Capture the cell that displays the provided text and extract its [x, y] central coordinate. 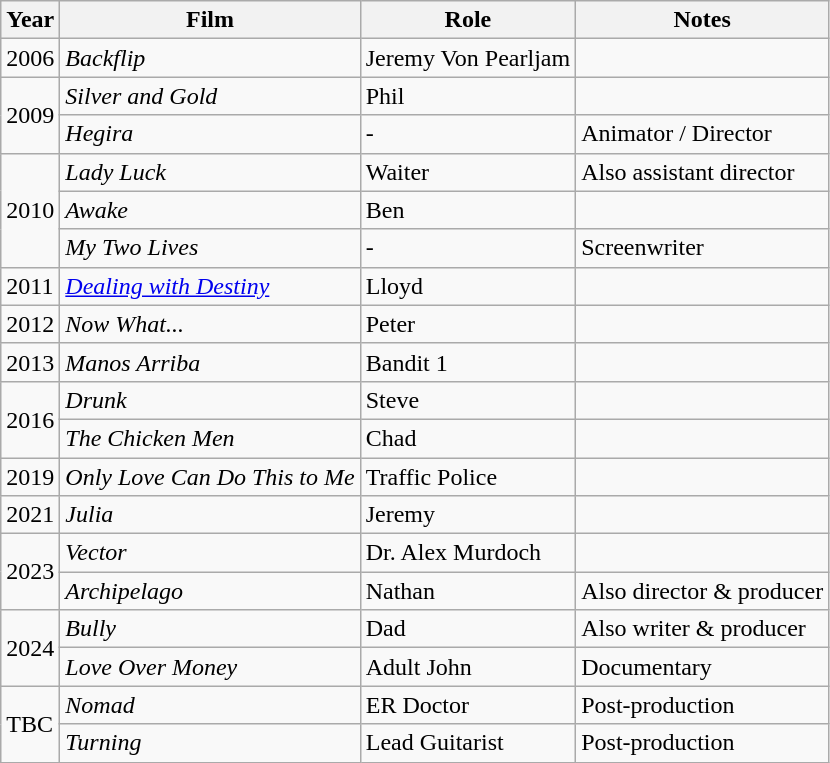
Film [210, 20]
2019 [30, 477]
Dad [468, 629]
Ben [468, 210]
Turning [210, 743]
Chad [468, 438]
TBC [30, 724]
Adult John [468, 667]
Documentary [702, 667]
2024 [30, 648]
Vector [210, 553]
Also director & producer [702, 591]
Lady Luck [210, 172]
Bandit 1 [468, 362]
2010 [30, 210]
Steve [468, 400]
Jeremy Von Pearljam [468, 58]
Jeremy [468, 515]
Awake [210, 210]
Animator / Director [702, 134]
Manos Arriba [210, 362]
2021 [30, 515]
Waiter [468, 172]
Silver and Gold [210, 96]
Screenwriter [702, 248]
Bully [210, 629]
Peter [468, 324]
Lloyd [468, 286]
Love Over Money [210, 667]
Nomad [210, 705]
2009 [30, 115]
ER Doctor [468, 705]
Now What... [210, 324]
Dealing with Destiny [210, 286]
Only Love Can Do This to Me [210, 477]
Julia [210, 515]
Also writer & producer [702, 629]
Phil [468, 96]
Backflip [210, 58]
Lead Guitarist [468, 743]
Traffic Police [468, 477]
Drunk [210, 400]
2006 [30, 58]
Dr. Alex Murdoch [468, 553]
Also assistant director [702, 172]
2012 [30, 324]
The Chicken Men [210, 438]
Archipelago [210, 591]
Hegira [210, 134]
Nathan [468, 591]
2023 [30, 572]
Role [468, 20]
2011 [30, 286]
2013 [30, 362]
2016 [30, 419]
Year [30, 20]
Notes [702, 20]
My Two Lives [210, 248]
